For the text-containing cell, return its midpoint in [x, y] coordinate format. 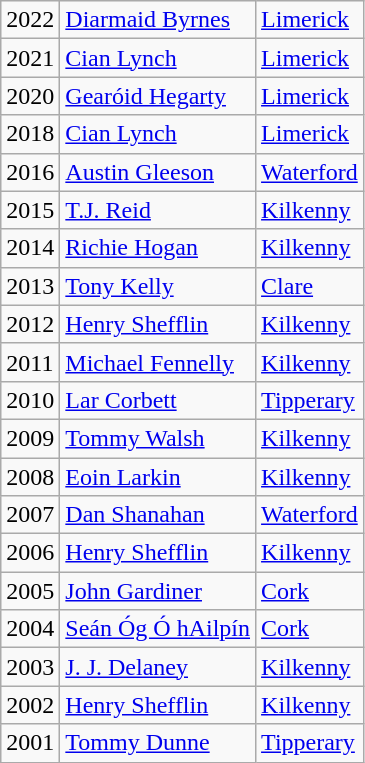
Clare [310, 286]
2015 [30, 210]
Lar Corbett [158, 400]
2018 [30, 134]
2007 [30, 515]
2003 [30, 667]
2002 [30, 705]
2014 [30, 248]
J. J. Delaney [158, 667]
2008 [30, 477]
2012 [30, 324]
2016 [30, 172]
Austin Gleeson [158, 172]
T.J. Reid [158, 210]
Michael Fennelly [158, 362]
2004 [30, 629]
Diarmaid Byrnes [158, 20]
Tony Kelly [158, 286]
2010 [30, 400]
2022 [30, 20]
Eoin Larkin [158, 477]
2013 [30, 286]
2001 [30, 743]
2005 [30, 591]
Tommy Walsh [158, 438]
Dan Shanahan [158, 515]
2020 [30, 96]
2021 [30, 58]
Gearóid Hegarty [158, 96]
Seán Óg Ó hAilpín [158, 629]
2006 [30, 553]
John Gardiner [158, 591]
2009 [30, 438]
2011 [30, 362]
Richie Hogan [158, 248]
Tommy Dunne [158, 743]
